Provide the (x, y) coordinate of the cell's center where the given text is located.  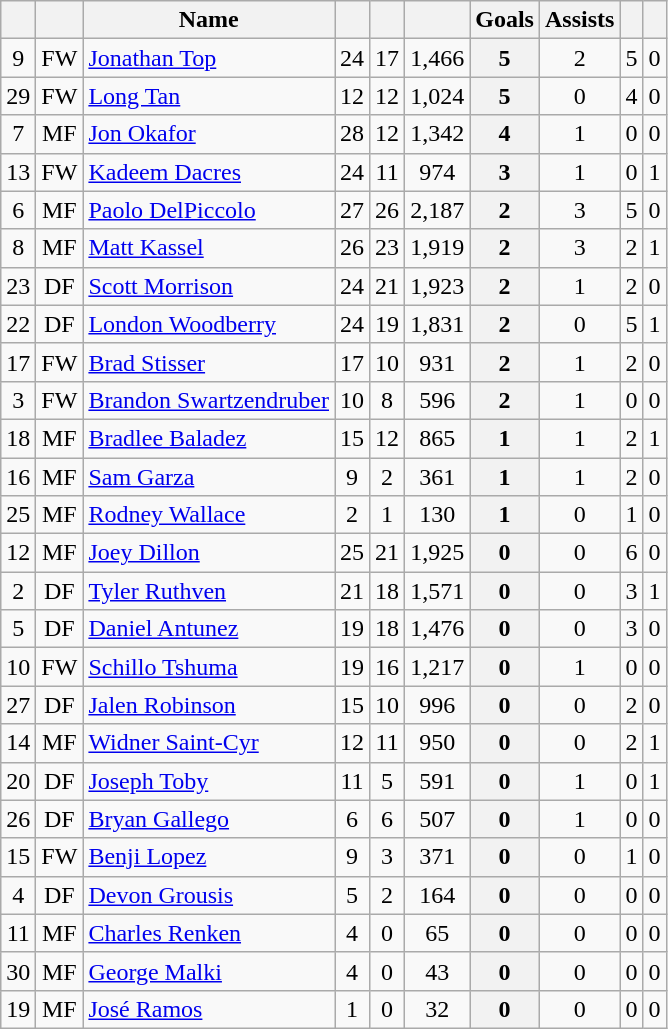
20 (18, 781)
Jonathan Top (209, 58)
1,476 (438, 629)
Sam Garza (209, 477)
Widner Saint-Cyr (209, 743)
361 (438, 477)
Bryan Gallego (209, 819)
65 (438, 933)
996 (438, 705)
Goals (505, 20)
29 (18, 96)
Long Tan (209, 96)
950 (438, 743)
Joey Dillon (209, 553)
Charles Renken (209, 933)
Kadeem Dacres (209, 172)
1,923 (438, 286)
1,342 (438, 134)
13 (18, 172)
28 (352, 134)
José Ramos (209, 1009)
43 (438, 971)
Bradlee Baladez (209, 438)
32 (438, 1009)
Name (209, 20)
974 (438, 172)
Daniel Antunez (209, 629)
1,217 (438, 667)
Schillo Tshuma (209, 667)
Scott Morrison (209, 286)
591 (438, 781)
371 (438, 857)
1,466 (438, 58)
Assists (579, 20)
30 (18, 971)
931 (438, 362)
1,925 (438, 553)
Rodney Wallace (209, 515)
Matt Kassel (209, 248)
22 (18, 324)
George Malki (209, 971)
1,831 (438, 324)
130 (438, 515)
596 (438, 400)
14 (18, 743)
1,919 (438, 248)
Jalen Robinson (209, 705)
Tyler Ruthven (209, 591)
Devon Grousis (209, 895)
507 (438, 819)
Brad Stisser (209, 362)
Jon Okafor (209, 134)
2,187 (438, 210)
1,024 (438, 96)
Brandon Swartzendruber (209, 400)
7 (18, 134)
London Woodberry (209, 324)
Benji Lopez (209, 857)
164 (438, 895)
865 (438, 438)
Paolo DelPiccolo (209, 210)
1,571 (438, 591)
Joseph Toby (209, 781)
